Search for the cell housing the specified text and yield its [X, Y] center coordinate. 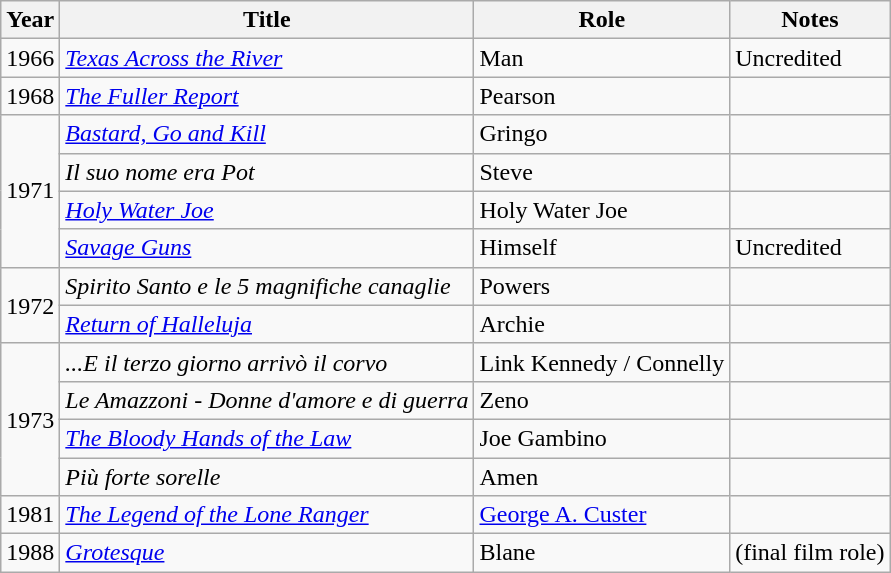
Il suo nome era Pot [267, 172]
Archie [602, 324]
Man [602, 58]
Link Kennedy / Connelly [602, 362]
The Fuller Report [267, 96]
Zeno [602, 400]
Grotesque [267, 553]
Role [602, 20]
1971 [30, 191]
The Legend of the Lone Ranger [267, 515]
Gringo [602, 134]
Return of Halleluja [267, 324]
Più forte sorelle [267, 477]
1968 [30, 96]
1981 [30, 515]
1972 [30, 305]
Texas Across the River [267, 58]
Amen [602, 477]
The Bloody Hands of the Law [267, 438]
Notes [810, 20]
...E il terzo giorno arrivò il corvo [267, 362]
Title [267, 20]
1966 [30, 58]
George A. Custer [602, 515]
Steve [602, 172]
1988 [30, 553]
Blane [602, 553]
(final film role) [810, 553]
Year [30, 20]
Le Amazzoni - Donne d'amore e di guerra [267, 400]
1973 [30, 419]
Joe Gambino [602, 438]
Savage Guns [267, 248]
Pearson [602, 96]
Spirito Santo e le 5 magnifiche canaglie [267, 286]
Powers [602, 286]
Bastard, Go and Kill [267, 134]
Himself [602, 248]
